From the cell containing the given text, extract its center point as [X, Y] coordinate. 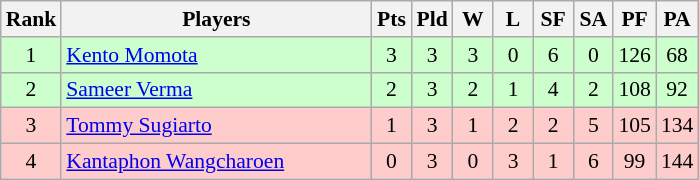
Pts [391, 19]
PA [678, 19]
99 [634, 162]
L [513, 19]
Tommy Sugiarto [216, 126]
SA [593, 19]
105 [634, 126]
Pld [432, 19]
144 [678, 162]
Kento Momota [216, 55]
5 [593, 126]
Sameer Verma [216, 90]
134 [678, 126]
Kantaphon Wangcharoen [216, 162]
92 [678, 90]
108 [634, 90]
68 [678, 55]
W [473, 19]
PF [634, 19]
Rank [32, 19]
SF [553, 19]
126 [634, 55]
Players [216, 19]
